Return (X, Y) of the center of cell containing provided text 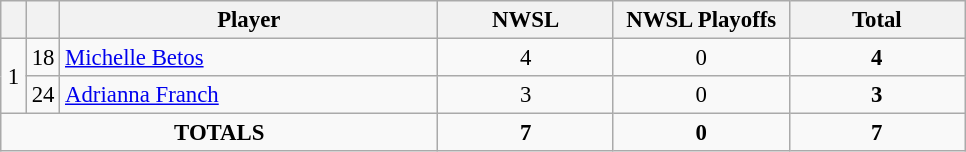
NWSL (526, 20)
Adrianna Franch (249, 95)
1 (14, 76)
24 (42, 95)
18 (42, 58)
Player (249, 20)
NWSL Playoffs (701, 20)
TOTALS (220, 133)
Michelle Betos (249, 58)
Total (877, 20)
